Detect which cell encompasses the target text, then output its (x, y) center coordinate. 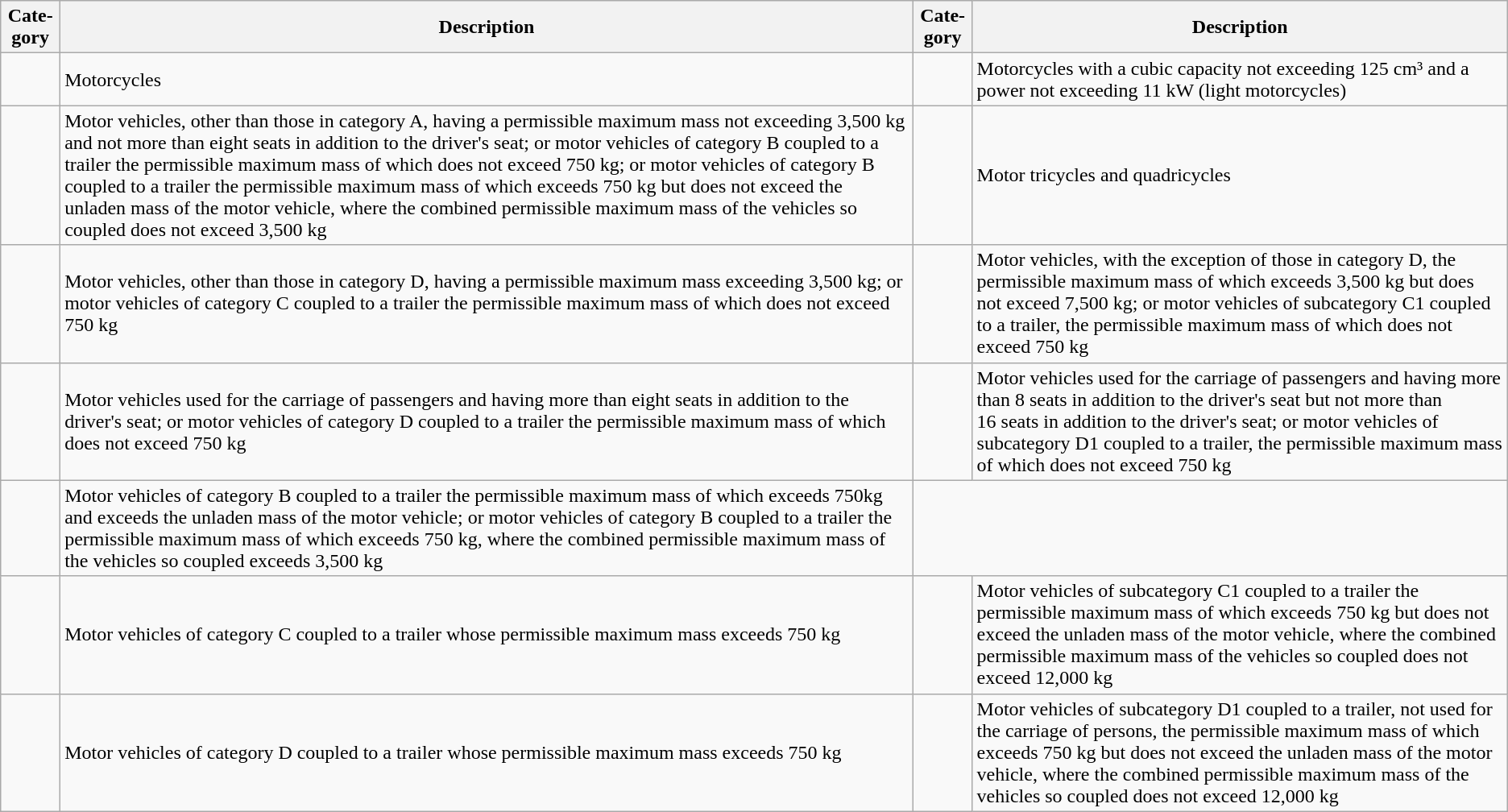
Motorcycles with a cubic capacity not exceeding 125 cm³ and a power not exceeding 11 kW (light motorcycles) (1240, 79)
Motor vehicles of category D coupled to a trailer whose permissible maximum mass exceeds 750 kg (487, 752)
Motor tricycles and quadricycles (1240, 176)
Motor vehicles of category С coupled to a trailer whose permissible maximum mass exceeds 750 kg (487, 635)
Motorcycles (487, 79)
